For the text-containing cell, return its midpoint in (X, Y) coordinate format. 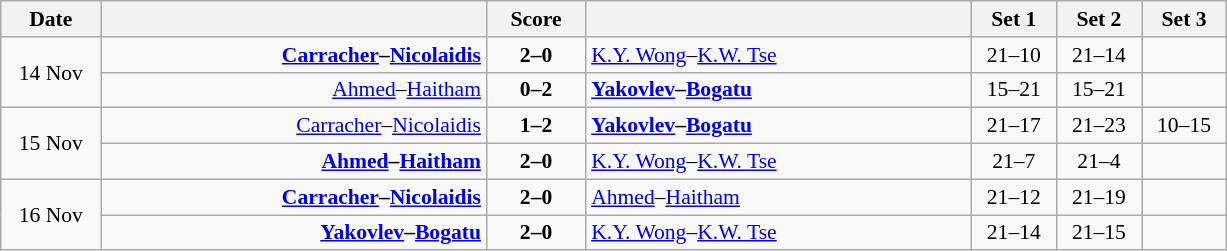
Set 1 (1014, 19)
21–17 (1014, 126)
21–19 (1098, 197)
21–10 (1014, 55)
Set 3 (1184, 19)
21–12 (1014, 197)
21–23 (1098, 126)
10–15 (1184, 126)
Date (51, 19)
1–2 (536, 126)
21–4 (1098, 162)
15 Nov (51, 144)
16 Nov (51, 214)
21–7 (1014, 162)
Set 2 (1098, 19)
Score (536, 19)
21–15 (1098, 233)
14 Nov (51, 72)
0–2 (536, 90)
